Determine the [X, Y] coordinate at the center of the cell enclosing the given text.  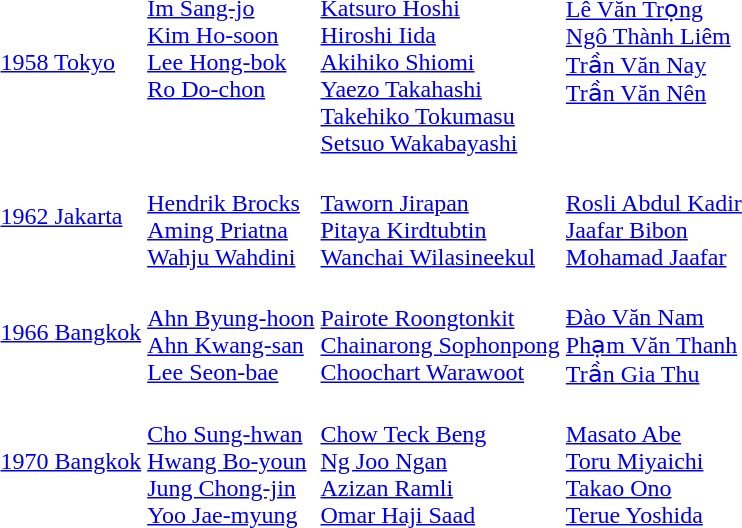
Hendrik BrocksAming PriatnaWahju Wahdini [231, 216]
Ahn Byung-hoonAhn Kwang-sanLee Seon-bae [231, 332]
Taworn JirapanPitaya KirdtubtinWanchai Wilasineekul [440, 216]
Pairote RoongtonkitChainarong SophonpongChoochart Warawoot [440, 332]
